Return the [X, Y] coordinate for the center point of the cell that contains the specified text.  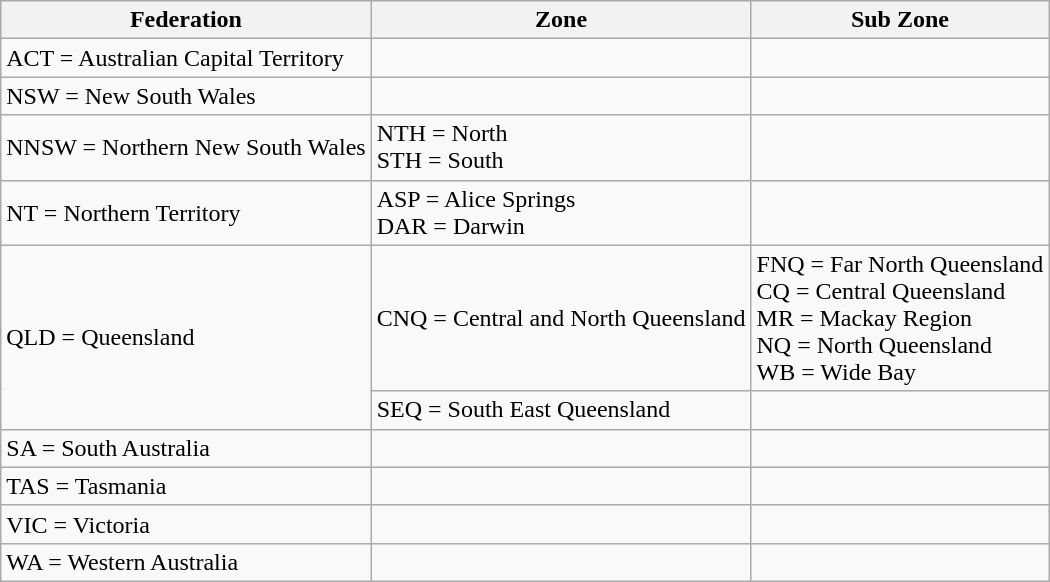
SEQ = South East Queensland [561, 410]
ACT = Australian Capital Territory [186, 58]
TAS = Tasmania [186, 486]
CNQ = Central and North Queensland [561, 318]
NTH = North STH = South [561, 148]
NNSW = Northern New South Wales [186, 148]
NSW = New South Wales [186, 96]
WA = Western Australia [186, 562]
QLD = Queensland [186, 337]
NT = Northern Territory [186, 212]
Federation [186, 20]
VIC = Victoria [186, 524]
SA = South Australia [186, 448]
Sub Zone [900, 20]
Zone [561, 20]
ASP = Alice Springs DAR = Darwin [561, 212]
FNQ = Far North Queensland CQ = Central Queensland MR = Mackay Region NQ = North Queensland WB = Wide Bay [900, 318]
